Pinpoint the cell where the given text exists, returning its [X, Y] midpoint coordinate. 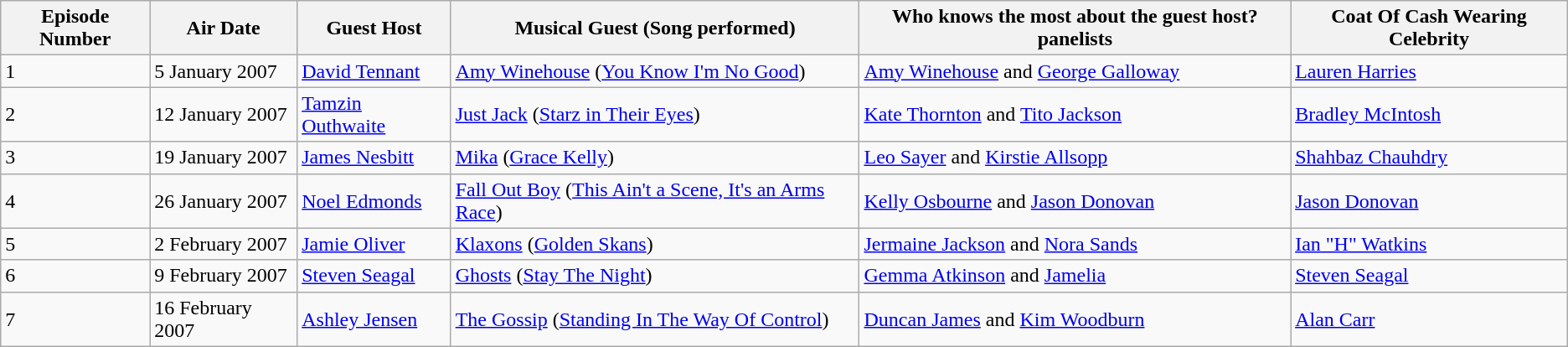
David Tennant [374, 71]
7 [75, 319]
Fall Out Boy (This Ain't a Scene, It's an Arms Race) [655, 201]
19 January 2007 [224, 158]
Bradley McIntosh [1429, 114]
26 January 2007 [224, 201]
Guest Host [374, 28]
Jason Donovan [1429, 201]
Tamzin Outhwaite [374, 114]
16 February 2007 [224, 319]
James Nesbitt [374, 158]
Air Date [224, 28]
Ian "H" Watkins [1429, 244]
Mika (Grace Kelly) [655, 158]
Amy Winehouse and George Galloway [1075, 71]
2 February 2007 [224, 244]
Leo Sayer and Kirstie Allsopp [1075, 158]
Noel Edmonds [374, 201]
Musical Guest (Song performed) [655, 28]
4 [75, 201]
The Gossip (Standing In The Way Of Control) [655, 319]
Amy Winehouse (You Know I'm No Good) [655, 71]
12 January 2007 [224, 114]
Episode Number [75, 28]
2 [75, 114]
1 [75, 71]
Ghosts (Stay The Night) [655, 276]
5 [75, 244]
Jamie Oliver [374, 244]
Who knows the most about the guest host? panelists [1075, 28]
Ashley Jensen [374, 319]
Kate Thornton and Tito Jackson [1075, 114]
Duncan James and Kim Woodburn [1075, 319]
6 [75, 276]
Alan Carr [1429, 319]
9 February 2007 [224, 276]
Klaxons (Golden Skans) [655, 244]
5 January 2007 [224, 71]
Jermaine Jackson and Nora Sands [1075, 244]
3 [75, 158]
Kelly Osbourne and Jason Donovan [1075, 201]
Coat Of Cash Wearing Celebrity [1429, 28]
Shahbaz Chauhdry [1429, 158]
Lauren Harries [1429, 71]
Gemma Atkinson and Jamelia [1075, 276]
Just Jack (Starz in Their Eyes) [655, 114]
